Pinpoint the cell where the given text exists, returning its [X, Y] midpoint coordinate. 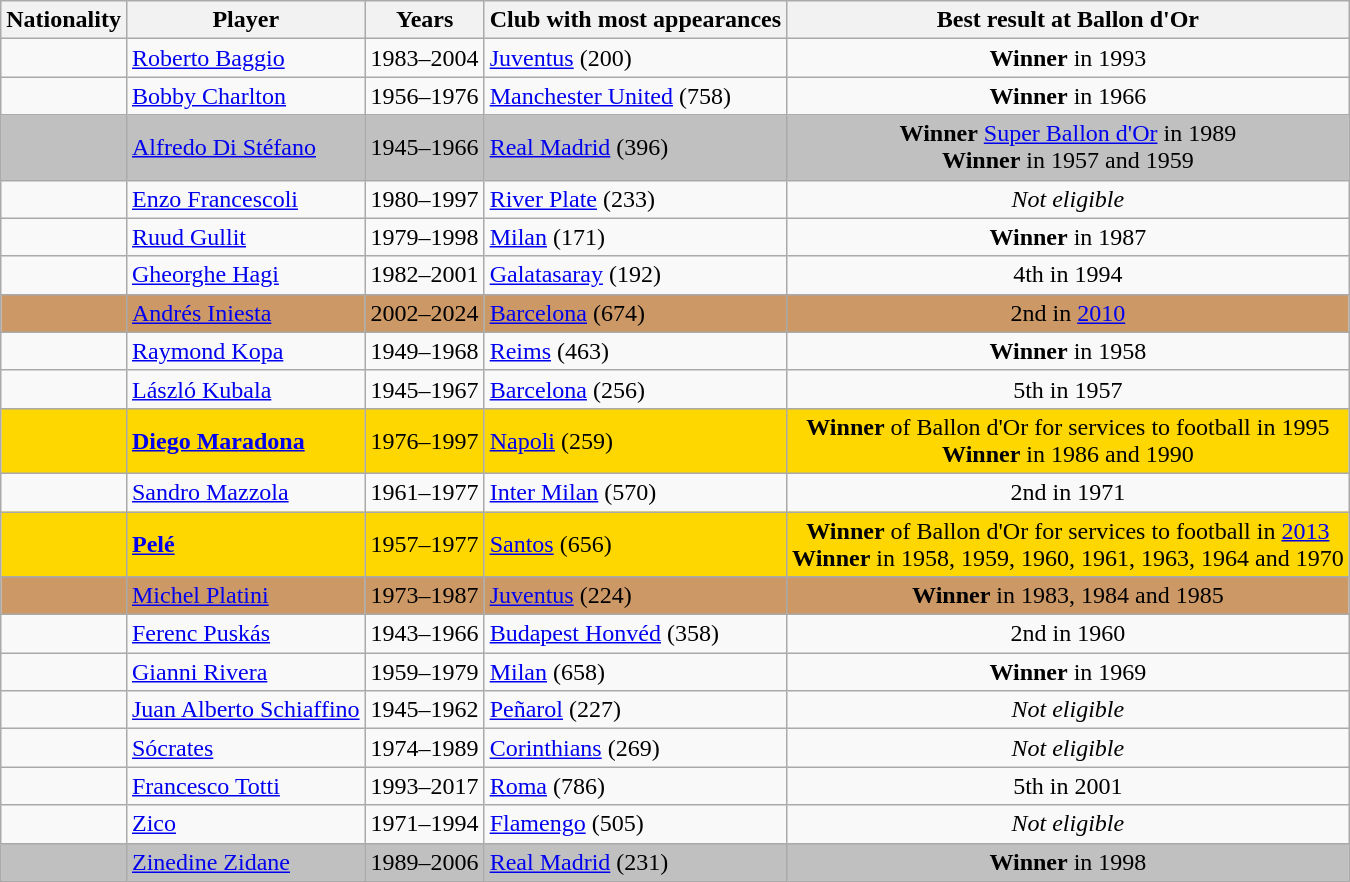
Winner of Ballon d'Or for services to football in 1995Winner in 1986 and 1990 [1068, 440]
1976–1997 [424, 440]
5th in 1957 [1068, 389]
Alfredo Di Stéfano [246, 148]
Sócrates [246, 748]
1945–1967 [424, 389]
1973–1987 [424, 596]
Ruud Gullit [246, 237]
4th in 1994 [1068, 275]
Real Madrid (231) [635, 862]
1956–1976 [424, 96]
Best result at Ballon d'Or [1068, 20]
Budapest Honvéd (358) [635, 634]
Francesco Totti [246, 786]
Gheorghe Hagi [246, 275]
Santos (656) [635, 544]
Ferenc Puskás [246, 634]
1971–1994 [424, 824]
1945–1962 [424, 710]
Galatasaray (192) [635, 275]
Real Madrid (396) [635, 148]
1993–2017 [424, 786]
Sandro Mazzola [246, 492]
1974–1989 [424, 748]
Michel Platini [246, 596]
Roma (786) [635, 786]
2nd in 1971 [1068, 492]
Corinthians (269) [635, 748]
1949–1968 [424, 351]
1961–1977 [424, 492]
Winner in 1987 [1068, 237]
Reims (463) [635, 351]
Manchester United (758) [635, 96]
Flamengo (505) [635, 824]
Winner in 1998 [1068, 862]
Years [424, 20]
1983–2004 [424, 58]
Bobby Charlton [246, 96]
Winner of Ballon d'Or for services to football in 2013Winner in 1958, 1959, 1960, 1961, 1963, 1964 and 1970 [1068, 544]
Winner in 1958 [1068, 351]
Juan Alberto Schiaffino [246, 710]
1989–2006 [424, 862]
2nd in 2010 [1068, 313]
Club with most appearances [635, 20]
Napoli (259) [635, 440]
Winner in 1983, 1984 and 1985 [1068, 596]
2002–2024 [424, 313]
5th in 2001 [1068, 786]
Gianni Rivera [246, 672]
Winner in 1966 [1068, 96]
Winner Super Ballon d'Or in 1989Winner in 1957 and 1959 [1068, 148]
Raymond Kopa [246, 351]
Winner in 1993 [1068, 58]
Barcelona (256) [635, 389]
1943–1966 [424, 634]
Roberto Baggio [246, 58]
Juventus (200) [635, 58]
László Kubala [246, 389]
Player [246, 20]
Nationality [64, 20]
Milan (171) [635, 237]
Peñarol (227) [635, 710]
Enzo Francescoli [246, 199]
Milan (658) [635, 672]
Barcelona (674) [635, 313]
River Plate (233) [635, 199]
1957–1977 [424, 544]
1945–1966 [424, 148]
Andrés Iniesta [246, 313]
Juventus (224) [635, 596]
1980–1997 [424, 199]
Pelé [246, 544]
Winner in 1969 [1068, 672]
1979–1998 [424, 237]
2nd in 1960 [1068, 634]
Zico [246, 824]
1982–2001 [424, 275]
Zinedine Zidane [246, 862]
Inter Milan (570) [635, 492]
1959–1979 [424, 672]
Diego Maradona [246, 440]
